From the cell containing the given text, extract its center point as [x, y] coordinate. 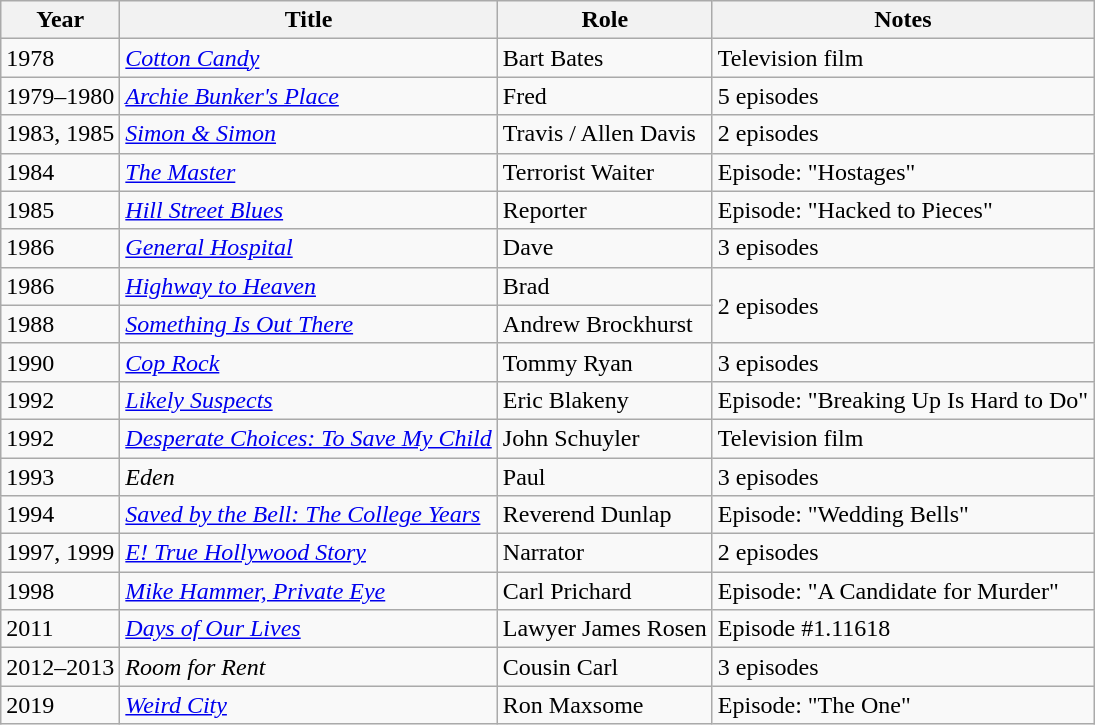
E! True Hollywood Story [308, 553]
Desperate Choices: To Save My Child [308, 438]
1993 [60, 477]
Tommy Ryan [604, 362]
Fred [604, 96]
2019 [60, 705]
Cousin Carl [604, 667]
Saved by the Bell: The College Years [308, 515]
Title [308, 20]
Mike Hammer, Private Eye [308, 591]
1984 [60, 172]
Likely Suspects [308, 400]
1990 [60, 362]
Days of Our Lives [308, 629]
1994 [60, 515]
Hill Street Blues [308, 210]
Room for Rent [308, 667]
General Hospital [308, 248]
1979–1980 [60, 96]
5 episodes [902, 96]
Narrator [604, 553]
Cop Rock [308, 362]
Paul [604, 477]
Episode: "A Candidate for Murder" [902, 591]
1997, 1999 [60, 553]
Carl Prichard [604, 591]
Eric Blakeny [604, 400]
Weird City [308, 705]
Archie Bunker's Place [308, 96]
Reverend Dunlap [604, 515]
1983, 1985 [60, 134]
Simon & Simon [308, 134]
Brad [604, 286]
The Master [308, 172]
Episode: "Hacked to Pieces" [902, 210]
Episode: "The One" [902, 705]
2011 [60, 629]
Highway to Heaven [308, 286]
Episode: "Wedding Bells" [902, 515]
Eden [308, 477]
Episode: "Breaking Up Is Hard to Do" [902, 400]
Bart Bates [604, 58]
Dave [604, 248]
1998 [60, 591]
Ron Maxsome [604, 705]
1988 [60, 324]
Terrorist Waiter [604, 172]
Episode: "Hostages" [902, 172]
Andrew Brockhurst [604, 324]
2012–2013 [60, 667]
Notes [902, 20]
Something Is Out There [308, 324]
John Schuyler [604, 438]
Year [60, 20]
1985 [60, 210]
Episode #1.11618 [902, 629]
1978 [60, 58]
Reporter [604, 210]
Lawyer James Rosen [604, 629]
Cotton Candy [308, 58]
Travis / Allen Davis [604, 134]
Role [604, 20]
